Capture the cell that displays the provided text and extract its (x, y) central coordinate. 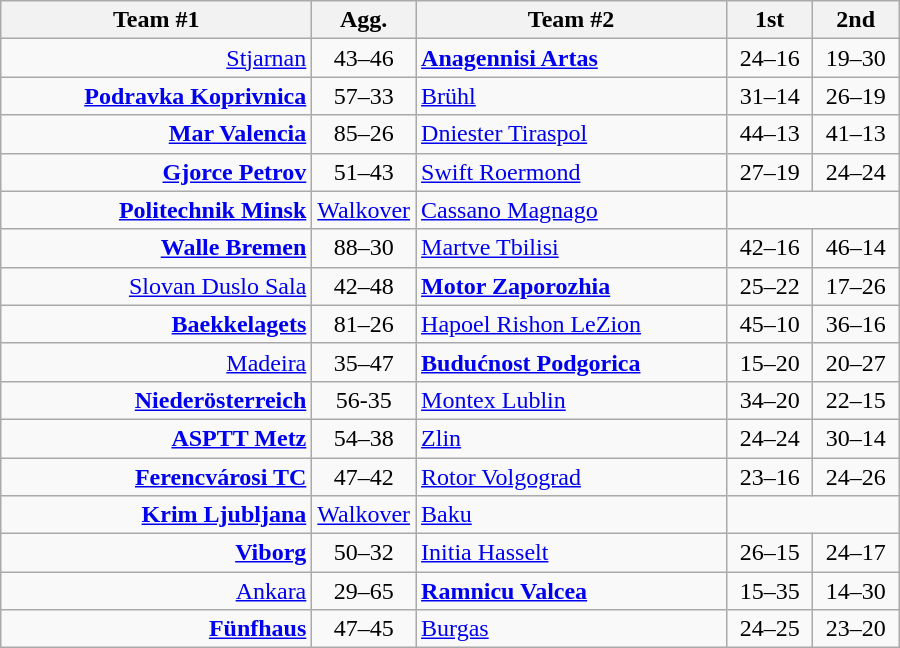
35–47 (364, 362)
Cassano Magnago (572, 210)
36–16 (856, 324)
54–38 (364, 438)
85–26 (364, 134)
44–13 (770, 134)
41–13 (856, 134)
Baku (572, 515)
Gjorce Petrov (156, 172)
51–43 (364, 172)
Agg. (364, 20)
30–14 (856, 438)
Walle Bremen (156, 248)
47–42 (364, 477)
47–45 (364, 629)
22–15 (856, 400)
1st (770, 20)
Hapoel Rishon LeZion (572, 324)
19–30 (856, 58)
Baekkelagets (156, 324)
Ankara (156, 591)
26–19 (856, 96)
29–65 (364, 591)
27–19 (770, 172)
2nd (856, 20)
Team #2 (572, 20)
Krim Ljubljana (156, 515)
Viborg (156, 553)
Burgas (572, 629)
Anagennisi Artas (572, 58)
ASPTT Metz (156, 438)
34–20 (770, 400)
Budućnost Podgorica (572, 362)
24–16 (770, 58)
43–46 (364, 58)
46–14 (856, 248)
15–20 (770, 362)
23–16 (770, 477)
Ramnicu Valcea (572, 591)
81–26 (364, 324)
Brühl (572, 96)
Rotor Volgograd (572, 477)
Initia Hasselt (572, 553)
24–17 (856, 553)
Martve Tbilisi (572, 248)
56-35 (364, 400)
Montex Lublin (572, 400)
50–32 (364, 553)
25–22 (770, 286)
23–20 (856, 629)
45–10 (770, 324)
Mar Valencia (156, 134)
Swift Roermond (572, 172)
20–27 (856, 362)
57–33 (364, 96)
31–14 (770, 96)
42–16 (770, 248)
88–30 (364, 248)
Podravka Koprivnica (156, 96)
26–15 (770, 553)
Fünfhaus (156, 629)
Dniester Tiraspol (572, 134)
17–26 (856, 286)
24–25 (770, 629)
14–30 (856, 591)
Politechnik Minsk (156, 210)
Madeira (156, 362)
Stjarnan (156, 58)
Niederösterreich (156, 400)
15–35 (770, 591)
24–26 (856, 477)
Team #1 (156, 20)
Ferencvárosi TC (156, 477)
Zlin (572, 438)
Slovan Duslo Sala (156, 286)
Motor Zaporozhia (572, 286)
42–48 (364, 286)
